Detect which cell encompasses the target text, then output its (x, y) center coordinate. 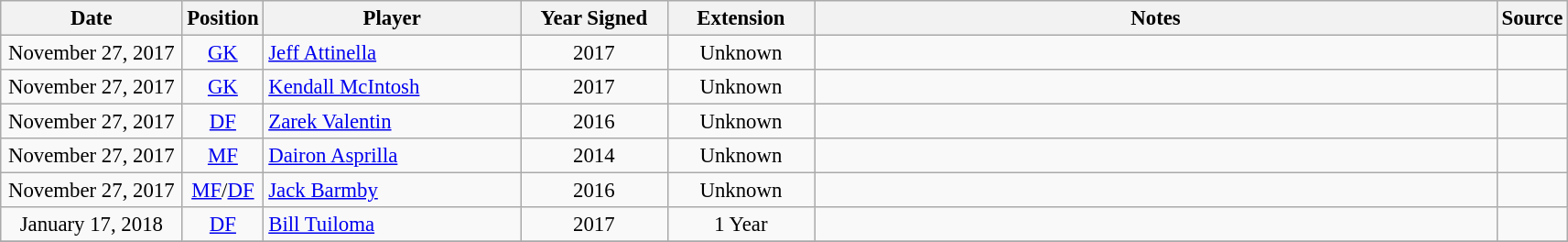
2014 (595, 156)
MF/DF (223, 191)
Position (223, 18)
Jeff Attinella (392, 53)
Year Signed (595, 18)
Date (92, 18)
Source (1532, 18)
MF (223, 156)
Bill Tuiloma (392, 225)
Extension (741, 18)
Zarek Valentin (392, 122)
Notes (1156, 18)
January 17, 2018 (92, 225)
1 Year (741, 225)
Player (392, 18)
Dairon Asprilla (392, 156)
Kendall McIntosh (392, 87)
Jack Barmby (392, 191)
